Return the [X, Y] coordinate for the center point of the cell that contains the specified text.  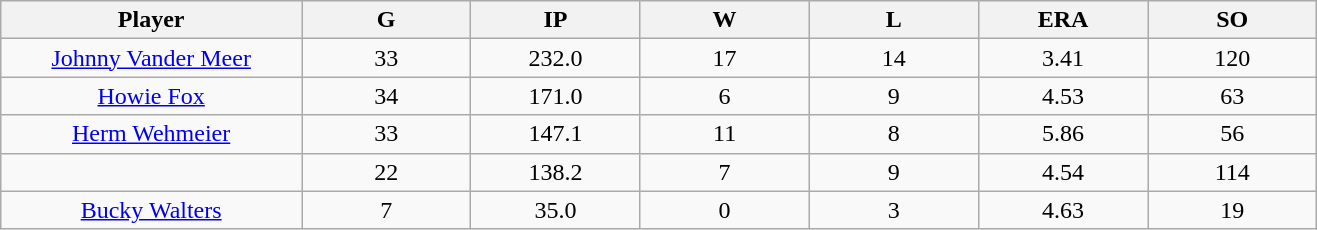
Herm Wehmeier [152, 134]
Player [152, 20]
120 [1232, 58]
IP [556, 20]
4.63 [1062, 210]
35.0 [556, 210]
3 [894, 210]
0 [724, 210]
5.86 [1062, 134]
14 [894, 58]
11 [724, 134]
232.0 [556, 58]
SO [1232, 20]
138.2 [556, 172]
6 [724, 96]
56 [1232, 134]
17 [724, 58]
4.53 [1062, 96]
3.41 [1062, 58]
Johnny Vander Meer [152, 58]
19 [1232, 210]
L [894, 20]
Bucky Walters [152, 210]
34 [386, 96]
114 [1232, 172]
W [724, 20]
8 [894, 134]
171.0 [556, 96]
63 [1232, 96]
G [386, 20]
ERA [1062, 20]
4.54 [1062, 172]
147.1 [556, 134]
22 [386, 172]
Howie Fox [152, 96]
